Capture the cell that displays the provided text and extract its (X, Y) central coordinate. 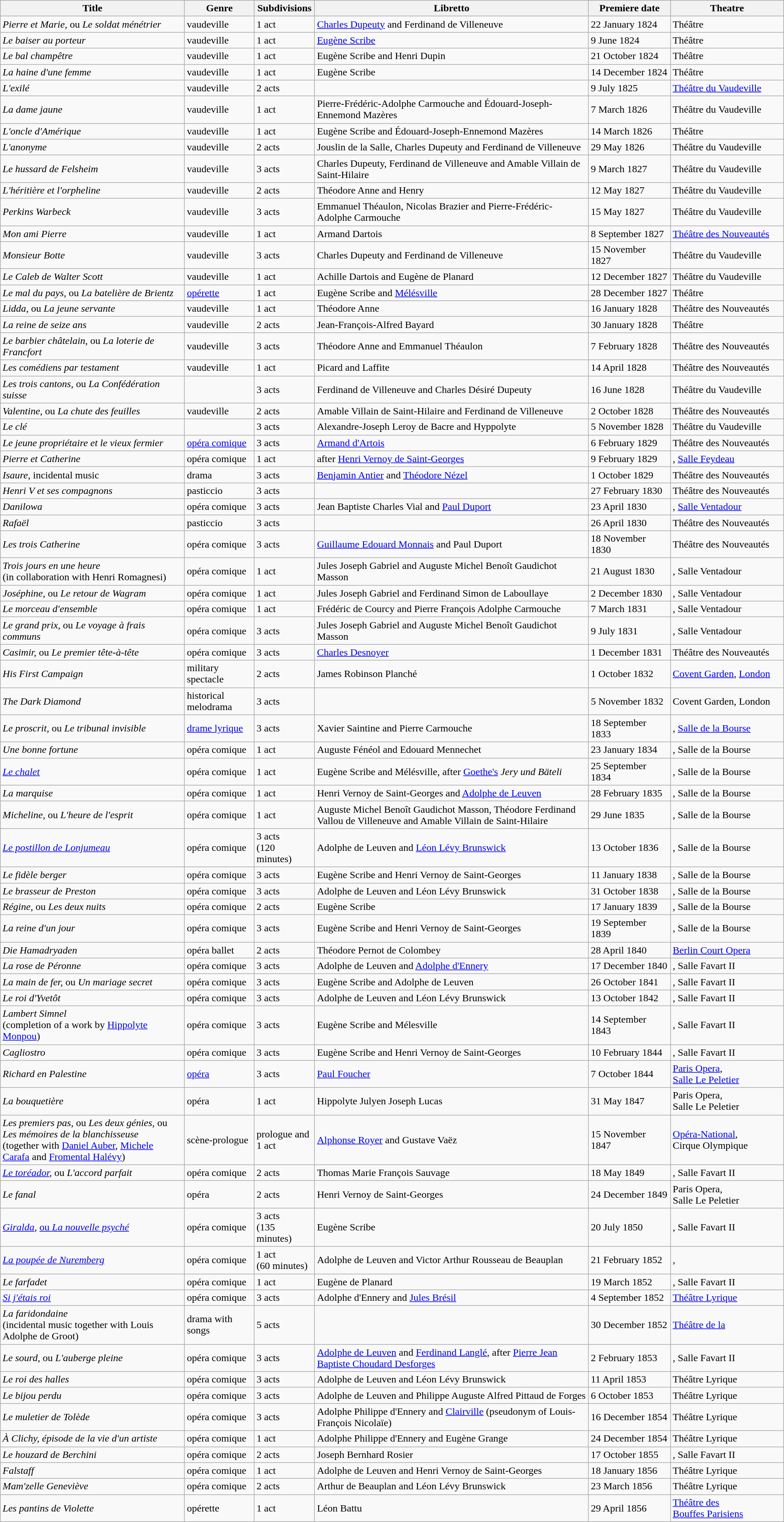
Sub­divisions (284, 8)
Cagliostro (93, 1052)
Joséphine, ou Le retour de Wagram (93, 593)
1 December 1831 (629, 652)
25 September 1834 (629, 772)
Armand d'Artois (451, 443)
Guillaume Edouard Monnais and Paul Duport (451, 545)
28 February 1835 (629, 793)
Libretto (451, 8)
31 May 1847 (629, 1101)
La bouquetière (93, 1101)
drama with songs (219, 1325)
Adolphe de Leuven and Ferdinand Langlé, after Pierre Jean Baptiste Choudard Desforges (451, 1358)
21 August 1830 (629, 571)
Arthur de Beauplan and Léon Lévy Brunswick (451, 1486)
14 April 1828 (629, 368)
Auguste Michel Benoît Gaudichot Masson, Théodore Ferdinand Vallou de Villeneuve and Amable Villain de Saint-Hilaire (451, 814)
Le jeune propriétaire et le vieux fermier (93, 443)
Le chalet (93, 772)
28 December 1827 (629, 293)
30 December 1852 (629, 1325)
Berlin Court Opera (727, 950)
31 October 1838 (629, 891)
28 April 1840 (629, 950)
Théodore Anne and Henry (451, 190)
21 February 1852 (629, 1260)
drama (219, 475)
4 September 1852 (629, 1298)
Paul Foucher (451, 1074)
Une bonne fortune (93, 750)
scène-prologue (219, 1140)
Falstaff (93, 1470)
Le barbier châtelain, ou La loterie de Francfort (93, 346)
Achille Dartois and Eugène de Planard (451, 277)
Rafaël (93, 522)
Genre (219, 8)
30 January 1828 (629, 325)
Les pantins de Violette (93, 1508)
Le hussard de Felsheim (93, 168)
Pierre et Marie, ou Le soldat ménétrier (93, 24)
23 March 1856 (629, 1486)
Eugène Scribe and Mélésville (451, 293)
Isaure, incidental music (93, 475)
Henri V et ses compagnons (93, 491)
His First Campaign (93, 674)
Le muletier de Tolède (93, 1417)
Les trois Catherine (93, 545)
La dame jaune (93, 110)
La faridondaine(incidental music together with Louis Adolphe de Groot) (93, 1325)
9 July 1831 (629, 631)
2 December 1830 (629, 593)
Die Hamadryaden (93, 950)
Théodore Pernot de Colombey (451, 950)
, (727, 1260)
10 February 1844 (629, 1052)
Théodore Anne and Emmanuel Théaulon (451, 346)
Pierre et Catherine (93, 459)
Micheline, ou L'heure de l'esprit (93, 814)
The Dark Diamond (93, 701)
Le sourd, ou L'auberge pleine (93, 1358)
Le fidèle berger (93, 875)
18 January 1856 (629, 1470)
L'exilé (93, 88)
Théâtre de la (727, 1325)
23 January 1834 (629, 750)
7 March 1826 (629, 110)
29 June 1835 (629, 814)
La main de fer, ou Un mariage secret (93, 982)
Les comédiens par testament (93, 368)
Adolphe de Leuven and Victor Arthur Rousseau de Beauplan (451, 1260)
drame lyrique (219, 728)
Lambert Simnel(completion of a work by Hippolyte Monpou) (93, 1025)
Le bijou perdu (93, 1395)
Casimir, ou Le premier tête-à-tête (93, 652)
La reine d'un jour (93, 928)
Ferdinand de Villeneuve and Charles Désiré Dupeuty (451, 390)
24 December 1849 (629, 1194)
27 February 1830 (629, 491)
6 October 1853 (629, 1395)
17 December 1840 (629, 966)
Le clé (93, 427)
Léon Battu (451, 1508)
15 May 1827 (629, 212)
23 April 1830 (629, 506)
7 February 1828 (629, 346)
5 November 1832 (629, 701)
Si j'étais roi (93, 1298)
14 March 1826 (629, 131)
5 November 1828 (629, 427)
Adolphe de Leuven and Philippe Auguste Alfred Pittaud de Forges (451, 1395)
Xavier Saintine and Pierre Carmouche (451, 728)
18 May 1849 (629, 1173)
Le morceau d'ensemble (93, 609)
À Clichy, épisode de la vie d'un artiste (93, 1439)
29 April 1856 (629, 1508)
7 October 1844 (629, 1074)
Eugène Scribe and Henri Dupin (451, 56)
9 February 1829 (629, 459)
James Robinson Planché (451, 674)
Eugène Scribe and Mélésville, after Goethe's Jery und Bäteli (451, 772)
Alphonse Royer and Gustave Vaëz (451, 1140)
17 January 1839 (629, 907)
19 March 1852 (629, 1282)
Adolphe Philippe d'Ennery and Clairville (pseudonym of Louis-François Nicolaïe) (451, 1417)
Le bal champêtre (93, 56)
Eugène Scribe and Mélesville (451, 1025)
Lidda, ou La jeune servante (93, 309)
Title (93, 8)
9 July 1825 (629, 88)
Le farfadet (93, 1282)
Le roi des halles (93, 1380)
Auguste Fénéol and Edouard Mennechet (451, 750)
Le brasseur de Preston (93, 891)
Trois jours en une heure(in collaboration with Henri Romagnesi) (93, 571)
5 acts (284, 1325)
historical melodrama (219, 701)
Picard and Laffite (451, 368)
Giralda, ou La nouvelle psyché (93, 1227)
Le fanal (93, 1194)
12 May 1827 (629, 190)
15 November 1847 (629, 1140)
Jules Joseph Gabriel and Ferdinand Simon de Laboullaye (451, 593)
1 act(60 minutes) (284, 1260)
Mam'zelle Geneviève (93, 1486)
18 November 1830 (629, 545)
16 January 1828 (629, 309)
3 acts(135 minutes) (284, 1227)
12 December 1827 (629, 277)
Le grand prix, ou Le voyage à frais communs (93, 631)
Pierre-Frédéric-Adolphe Carmouche and Édouard-Joseph-Ennemond Mazères (451, 110)
6 February 1829 (629, 443)
Le roi d'Yvetôt (93, 998)
1 October 1829 (629, 475)
Joseph Bernhard Rosier (451, 1455)
La poupée de Nuremberg (93, 1260)
Charles Desnoyer (451, 652)
Armand Dartois (451, 233)
29 May 1826 (629, 147)
9 March 1827 (629, 168)
1 October 1832 (629, 674)
Mon ami Pierre (93, 233)
Eugène de Planard (451, 1282)
prologue and 1 act (284, 1140)
Théâtre des Bouffes Parisiens (727, 1508)
Le toréador, ou L'accord parfait (93, 1173)
La rose de Péronne (93, 966)
Premiere date (629, 8)
24 December 1854 (629, 1439)
11 January 1838 (629, 875)
Le proscrit, ou Le tribunal invisible (93, 728)
16 December 1854 (629, 1417)
Jouslin de la Salle, Charles Dupeuty and Ferdinand de Villeneuve (451, 147)
9 June 1824 (629, 40)
Henri Vernoy de Saint-Georges (451, 1194)
26 April 1830 (629, 522)
opéra ballet (219, 950)
Theatre (727, 8)
military spectacle (219, 674)
17 October 1855 (629, 1455)
Eugène Scribe and Adolphe de Leuven (451, 982)
Le Caleb de Walter Scott (93, 277)
7 March 1831 (629, 609)
Le baiser au porteur (93, 40)
L'héritière et l'orpheline (93, 190)
21 October 1824 (629, 56)
2 February 1853 (629, 1358)
Emmanuel Théaulon, Nicolas Brazier and Pierre-Frédéric-Adolphe Carmouche (451, 212)
Jean Baptiste Charles Vial and Paul Duport (451, 506)
L'oncle d'Amérique (93, 131)
Alexandre-Joseph Leroy de Bacre and Hyppolyte (451, 427)
14 December 1824 (629, 72)
Opéra-National, Cirque Olympique (727, 1140)
Régine, ou Les deux nuits (93, 907)
18 September 1833 (629, 728)
11 April 1853 (629, 1380)
8 September 1827 (629, 233)
Valentine, ou La chute des feuilles (93, 411)
19 September 1839 (629, 928)
Frédéric de Courcy and Pierre François Adolphe Carmouche (451, 609)
Danilowa (93, 506)
13 October 1842 (629, 998)
14 September 1843 (629, 1025)
Théodore Anne (451, 309)
Adolphe de Leuven and Adolphe d'Ennery (451, 966)
Jean-François-Alfred Bayard (451, 325)
22 January 1824 (629, 24)
Les trois cantons, ou La Confédération suisse (93, 390)
Adolphe Philippe d'Ennery and Eugène Grange (451, 1439)
Benjamin Antier and Théodore Nézel (451, 475)
Charles Dupeuty, Ferdinand de Villeneuve and Amable Villain de Saint-Hilaire (451, 168)
Hippolyte Julyen Joseph Lucas (451, 1101)
Le postillon de Lonjumeau (93, 848)
Les premiers pas, ou Les deux génies, ou Les mémoires de la blanchisseuse(together with Daniel Auber, Michele Carafa and Fromental Halévy) (93, 1140)
3 acts(120 minutes) (284, 848)
Thomas Marie François Sauvage (451, 1173)
L'anonyme (93, 147)
Adolphe de Leuven and Henri Vernoy de Saint-Georges (451, 1470)
26 October 1841 (629, 982)
Le mal du pays, ou La batelière de Brientz (93, 293)
Adolphe d'Ennery and Jules Brésil (451, 1298)
, Salle Feydeau (727, 459)
13 October 1836 (629, 848)
Amable Villain de Saint-Hilaire and Ferdinand de Villeneuve (451, 411)
20 July 1850 (629, 1227)
La marquise (93, 793)
Le houzard de Berchini (93, 1455)
Monsieur Botte (93, 256)
2 October 1828 (629, 411)
La haine d'une femme (93, 72)
15 November 1827 (629, 256)
after Henri Vernoy de Saint-Georges (451, 459)
Richard en Palestine (93, 1074)
Perkins Warbeck (93, 212)
Henri Vernoy de Saint-Georges and Adolphe de Leuven (451, 793)
16 June 1828 (629, 390)
Eugène Scribe and Édouard-Joseph-Ennemond Mazères (451, 131)
La reine de seize ans (93, 325)
